Identify which cell holds the provided text, then report its [x, y] central coordinate. 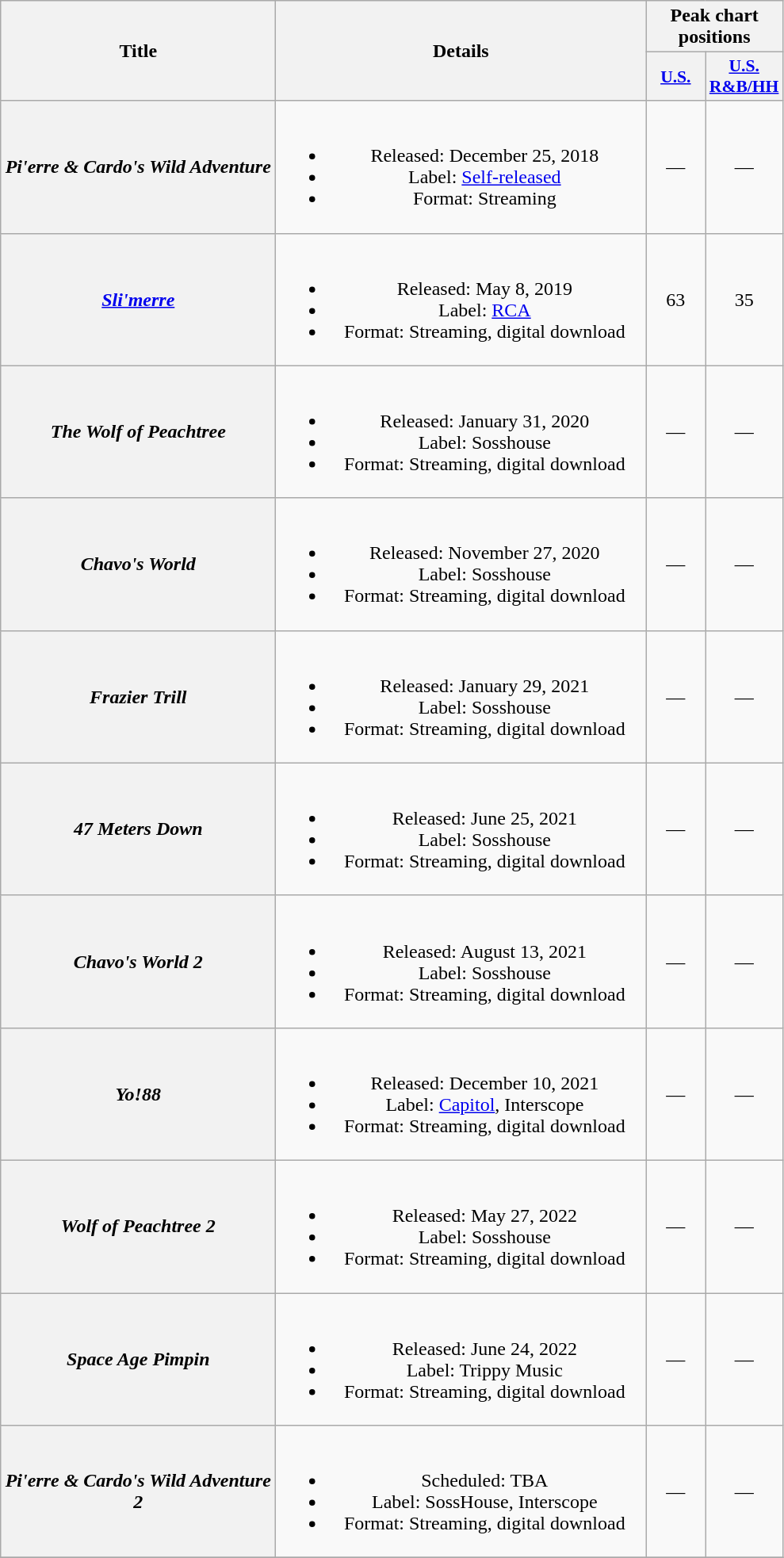
Scheduled: TBALabel: SossHouse, InterscopeFormat: Streaming, digital download [461, 1492]
Frazier Trill [138, 696]
Released: January 29, 2021Label: SosshouseFormat: Streaming, digital download [461, 696]
Title [138, 51]
63 [675, 300]
Released: June 25, 2021Label: SosshouseFormat: Streaming, digital download [461, 829]
Peak chart positions [715, 27]
Yo!88 [138, 1094]
Released: December 10, 2021Label: Capitol, InterscopeFormat: Streaming, digital download [461, 1094]
47 Meters Down [138, 829]
Released: May 8, 2019Label: RCAFormat: Streaming, digital download [461, 300]
U.S.R&B/HH [744, 76]
Sli'merre [138, 300]
Wolf of Peachtree 2 [138, 1226]
Released: January 31, 2020Label: SosshouseFormat: Streaming, digital download [461, 431]
Chavo's World [138, 565]
Details [461, 51]
Released: November 27, 2020Label: SosshouseFormat: Streaming, digital download [461, 565]
35 [744, 300]
Released: August 13, 2021Label: SosshouseFormat: Streaming, digital download [461, 961]
Released: December 25, 2018Label: Self-releasedFormat: Streaming [461, 167]
Released: June 24, 2022Label: Trippy MusicFormat: Streaming, digital download [461, 1359]
Released: May 27, 2022Label: SosshouseFormat: Streaming, digital download [461, 1226]
Pi'erre & Cardo's Wild Adventure [138, 167]
The Wolf of Peachtree [138, 431]
Pi'erre & Cardo's Wild Adventure 2 [138, 1492]
U.S. [675, 76]
Space Age Pimpin [138, 1359]
Chavo's World 2 [138, 961]
